From the cell containing the given text, extract its center point as [x, y] coordinate. 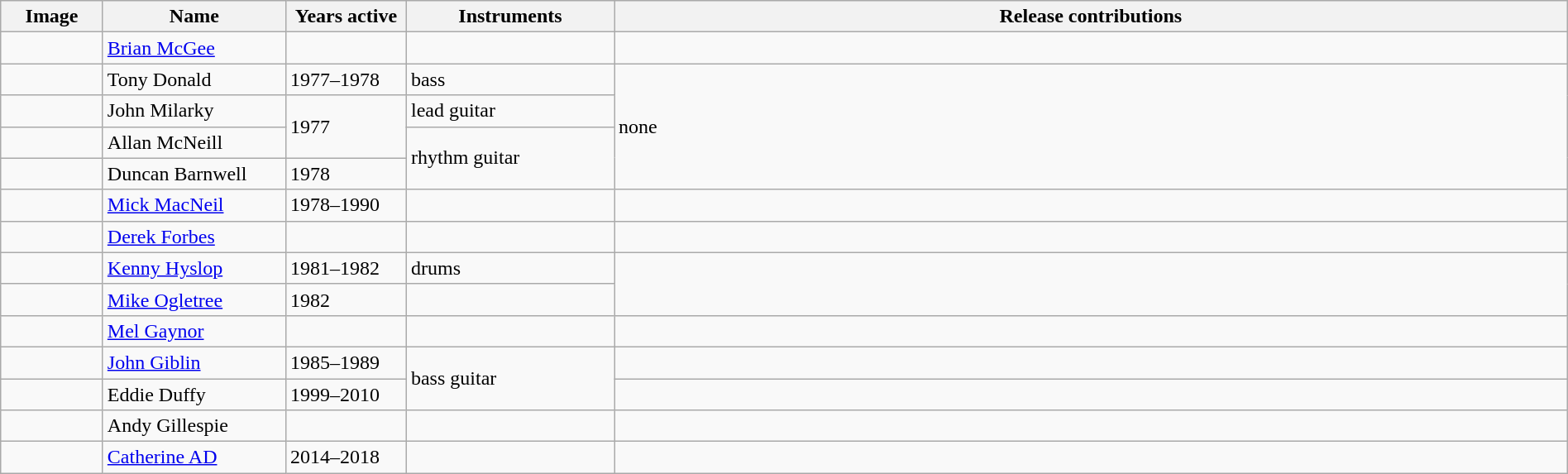
Andy Gillespie [194, 426]
Derek Forbes [194, 237]
none [1090, 127]
Eddie Duffy [194, 395]
Kenny Hyslop [194, 268]
drums [509, 268]
1982 [346, 299]
1978 [346, 174]
Brian McGee [194, 48]
lead guitar [509, 111]
2014–2018 [346, 457]
rhythm guitar [509, 158]
Image [52, 17]
John Milarky [194, 111]
1978–1990 [346, 205]
Release contributions [1090, 17]
Catherine AD [194, 457]
Tony Donald [194, 79]
bass [509, 79]
Mick MacNeil [194, 205]
Instruments [509, 17]
Years active [346, 17]
Name [194, 17]
1999–2010 [346, 395]
Allan McNeill [194, 142]
1981–1982 [346, 268]
1977 [346, 127]
1977–1978 [346, 79]
John Giblin [194, 362]
Duncan Barnwell [194, 174]
Mel Gaynor [194, 331]
Mike Ogletree [194, 299]
bass guitar [509, 378]
1985–1989 [346, 362]
